Capture the cell that displays the provided text and extract its (X, Y) central coordinate. 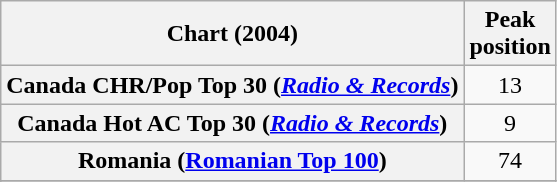
Canada Hot AC Top 30 (Radio & Records) (232, 123)
Chart (2004) (232, 34)
13 (510, 85)
Canada CHR/Pop Top 30 (Radio & Records) (232, 85)
74 (510, 161)
9 (510, 123)
Romania (Romanian Top 100) (232, 161)
Peakposition (510, 34)
